Provide the [x, y] coordinate of the cell's center where the given text is located.  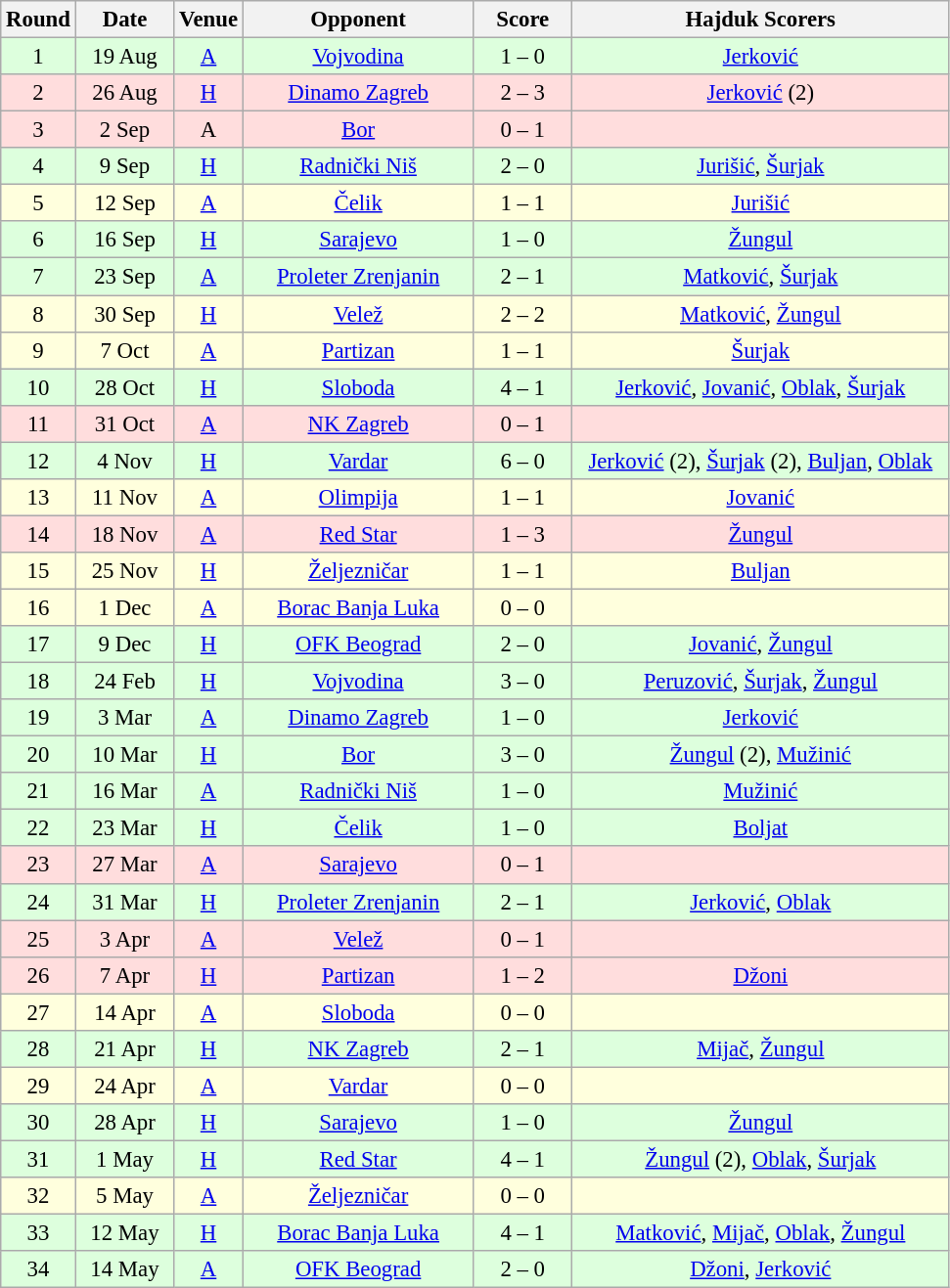
Olimpija [358, 498]
24 Feb [125, 682]
12 Sep [125, 203]
2 – 3 [522, 93]
22 [38, 828]
Jurišić [761, 203]
18 Nov [125, 534]
Peruzović, Šurjak, Žungul [761, 682]
14 [38, 534]
14 May [125, 1269]
Matković, Žungul [761, 314]
13 [38, 498]
14 Apr [125, 1012]
21 Apr [125, 1049]
31 [38, 1159]
10 Mar [125, 755]
32 [38, 1196]
29 [38, 1086]
25 Nov [125, 571]
28 Oct [125, 387]
3 Mar [125, 718]
19 [38, 718]
23 Mar [125, 828]
8 [38, 314]
Mijač, Žungul [761, 1049]
27 [38, 1012]
Matković, Šurjak [761, 277]
3 Apr [125, 939]
16 Mar [125, 791]
Džoni [761, 975]
6 [38, 240]
7 [38, 277]
25 [38, 939]
Žungul (2), Mužinić [761, 755]
1 [38, 57]
20 [38, 755]
31 Oct [125, 423]
3 [38, 130]
26 Aug [125, 93]
9 Dec [125, 644]
Buljan [761, 571]
Jerković (2), Šurjak (2), Buljan, Oblak [761, 461]
Boljat [761, 828]
24 [38, 902]
Šurjak [761, 350]
Hajduk Scorers [761, 20]
Round [38, 20]
Jovanić [761, 498]
26 [38, 975]
Jerković, Jovanić, Oblak, Šurjak [761, 387]
4 [38, 166]
6 – 0 [522, 461]
Jerković, Oblak [761, 902]
34 [38, 1269]
1 – 3 [522, 534]
28 [38, 1049]
17 [38, 644]
30 [38, 1123]
Date [125, 20]
Žungul (2), Oblak, Šurjak [761, 1159]
11 [38, 423]
Matković, Mijač, Oblak, Žungul [761, 1233]
27 Mar [125, 866]
19 Aug [125, 57]
12 [38, 461]
4 Nov [125, 461]
5 [38, 203]
31 Mar [125, 902]
Jurišić, Šurjak [761, 166]
1 Dec [125, 607]
12 May [125, 1233]
30 Sep [125, 314]
2 [38, 93]
7 Oct [125, 350]
1 – 2 [522, 975]
16 Sep [125, 240]
18 [38, 682]
23 Sep [125, 277]
2 Sep [125, 130]
7 Apr [125, 975]
Mužinić [761, 791]
23 [38, 866]
10 [38, 387]
9 Sep [125, 166]
Venue [209, 20]
5 May [125, 1196]
9 [38, 350]
Jovanić, Žungul [761, 644]
Jerković (2) [761, 93]
21 [38, 791]
1 May [125, 1159]
24 Apr [125, 1086]
Džoni, Jerković [761, 1269]
16 [38, 607]
2 – 2 [522, 314]
28 Apr [125, 1123]
15 [38, 571]
33 [38, 1233]
Score [522, 20]
11 Nov [125, 498]
Opponent [358, 20]
